From the cell containing the given text, extract its center point as (X, Y) coordinate. 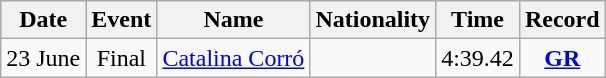
4:39.42 (478, 58)
Record (562, 20)
23 June (44, 58)
Final (122, 58)
Nationality (373, 20)
Date (44, 20)
Time (478, 20)
Name (234, 20)
Event (122, 20)
Catalina Corró (234, 58)
GR (562, 58)
